Extract the [x, y] coordinate from the center of the cell holding the provided text.  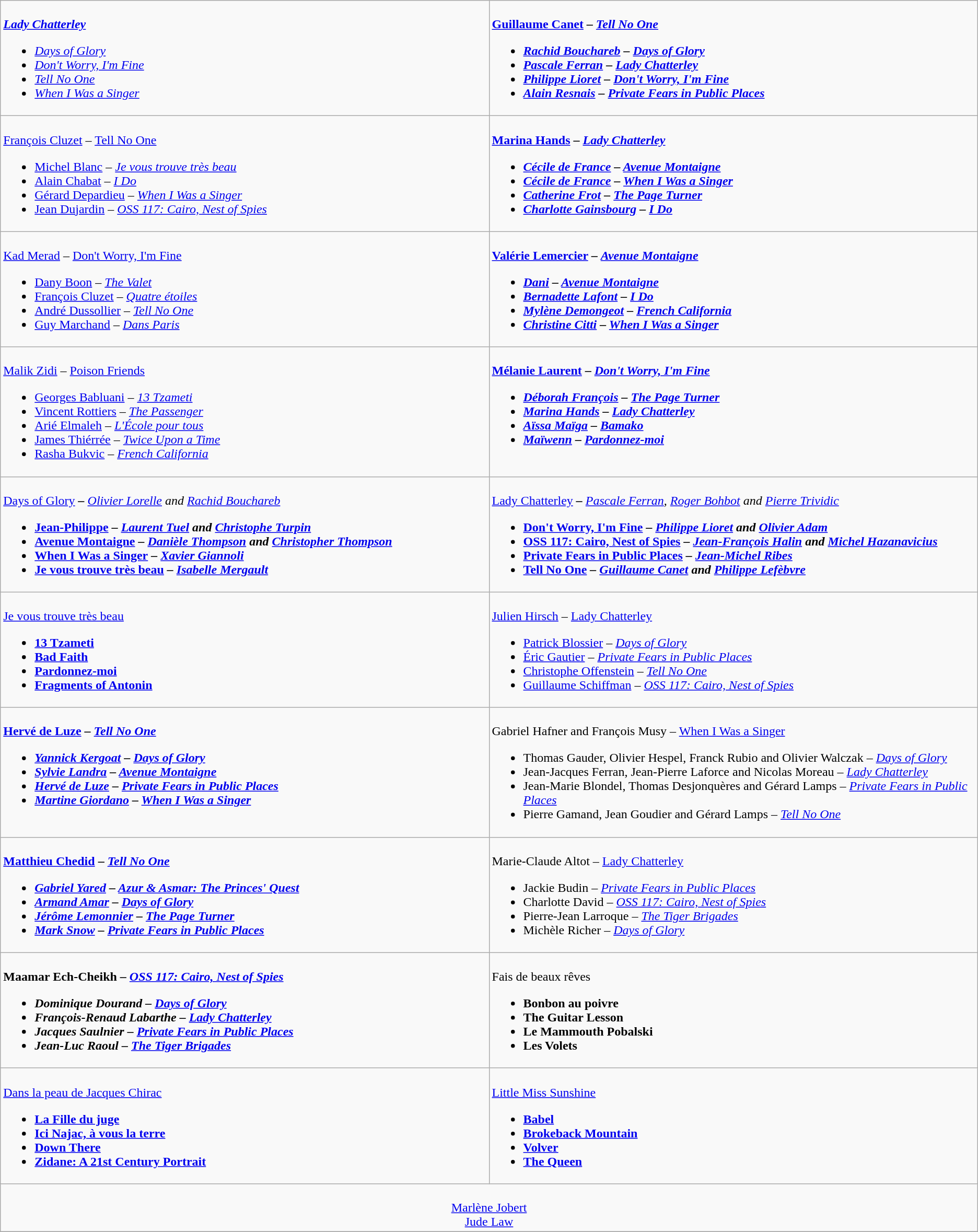
Lady ChatterleyDays of GloryDon't Worry, I'm FineTell No OneWhen I Was a Singer [245, 59]
Little Miss SunshineBabelBrokeback MountainVolverThe Queen [733, 1125]
Fais de beaux rêvesBonbon au poivreThe Guitar LessonLe Mammouth PobalskiLes Volets [733, 1010]
Marlène Jobert Jude Law [489, 1207]
Kad Merad – Don't Worry, I'm FineDany Boon – The ValetFrançois Cluzet – Quatre étoilesAndré Dussollier – Tell No OneGuy Marchand – Dans Paris [245, 289]
Mélanie Laurent – Don't Worry, I'm FineDéborah François – The Page TurnerMarina Hands – Lady ChatterleyAïssa Maïga – BamakoMaïwenn – Pardonnez-moi [733, 412]
Dans la peau de Jacques ChiracLa Fille du jugeIci Najac, à vous la terreDown ThereZidane: A 21st Century Portrait [245, 1125]
Je vous trouve très beau13 TzametiBad FaithPardonnez-moiFragments of Antonin [245, 650]
